Determine the [x, y] coordinate at the center of the cell enclosing the given text.  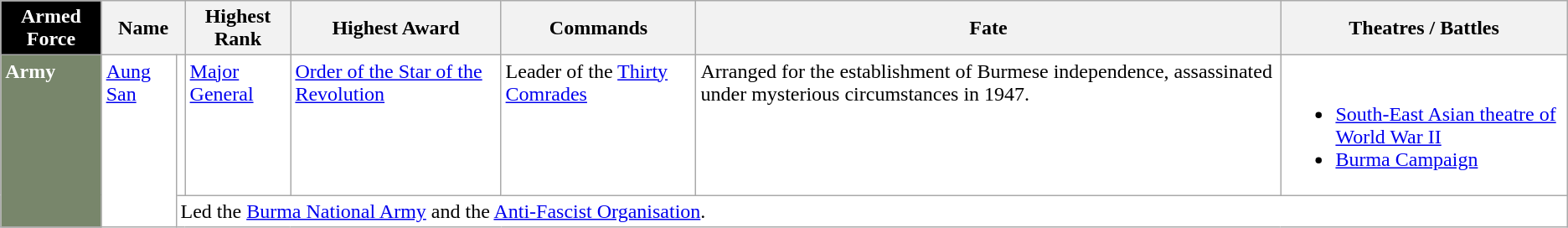
Name [143, 28]
Highest Award [395, 28]
Aung San [139, 141]
Fate [988, 28]
Major General [238, 126]
South-East Asian theatre of World War IIBurma Campaign [1424, 126]
Highest Rank [238, 28]
Arranged for the establishment of Burmese independence, assassinated under mysterious circumstances in 1947. [988, 126]
Order of the Star of the Revolution [395, 126]
Commands [598, 28]
Theatres / Battles [1424, 28]
Army [51, 141]
Leader of the Thirty Comrades [598, 126]
Armed Force [51, 28]
Led the Burma National Army and the Anti-Fascist Organisation. [871, 211]
